Search for the cell housing the specified text and yield its (X, Y) center coordinate. 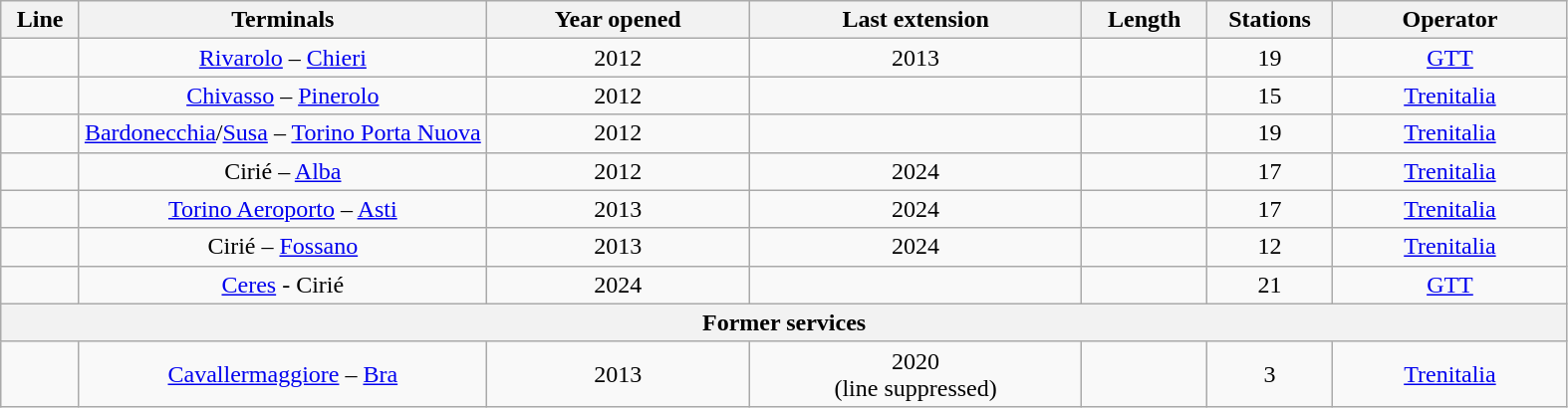
Former services (785, 322)
Ceres - Cirié (283, 285)
3 (1270, 374)
Chivasso – Pinerolo (283, 96)
12 (1270, 247)
Cirié – Alba (283, 171)
Year opened (618, 20)
Bardonecchia/Susa – Torino Porta Nuova (283, 133)
Stations (1270, 20)
Cavallermaggiore – Bra (283, 374)
Operator (1450, 20)
Terminals (283, 20)
Torino Aeroporto – Asti (283, 209)
Last extension (915, 20)
Rivarolo – Chieri (283, 58)
21 (1270, 285)
15 (1270, 96)
Line (40, 20)
2020(line suppressed) (915, 374)
Cirié – Fossano (283, 247)
Length (1145, 20)
